Identify which cell holds the provided text, then report its [X, Y] central coordinate. 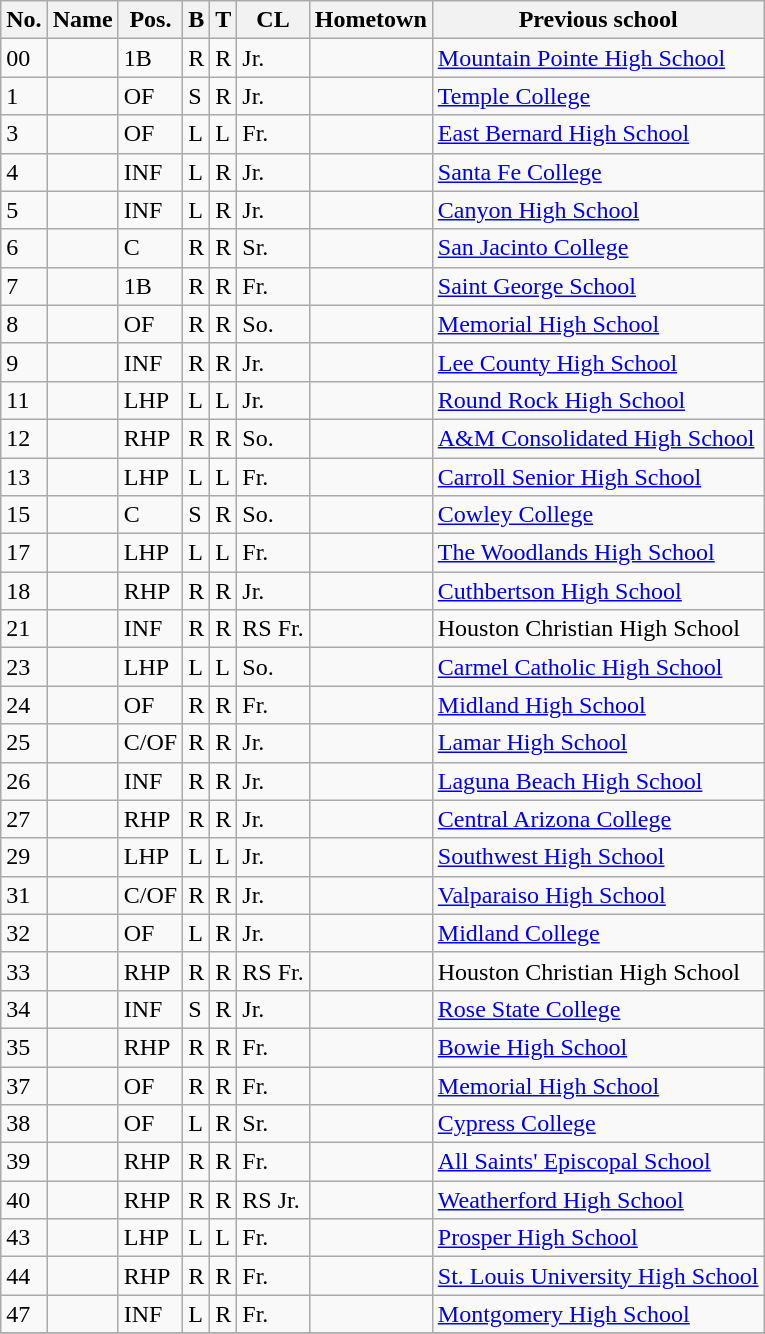
11 [24, 400]
Laguna Beach High School [598, 781]
No. [24, 20]
43 [24, 1238]
Prosper High School [598, 1238]
Name [82, 20]
44 [24, 1276]
Hometown [370, 20]
29 [24, 857]
3 [24, 134]
Valparaiso High School [598, 895]
5 [24, 210]
38 [24, 1124]
6 [24, 248]
12 [24, 438]
T [224, 20]
Pos. [150, 20]
34 [24, 1009]
Carroll Senior High School [598, 477]
40 [24, 1200]
35 [24, 1047]
Mountain Pointe High School [598, 58]
1 [24, 96]
37 [24, 1085]
23 [24, 667]
Midland College [598, 933]
Round Rock High School [598, 400]
39 [24, 1162]
31 [24, 895]
Weatherford High School [598, 1200]
San Jacinto College [598, 248]
B [196, 20]
24 [24, 705]
Cuthbertson High School [598, 591]
9 [24, 362]
Rose State College [598, 1009]
Lee County High School [598, 362]
33 [24, 971]
Previous school [598, 20]
Canyon High School [598, 210]
Carmel Catholic High School [598, 667]
RS Jr. [273, 1200]
Midland High School [598, 705]
26 [24, 781]
Santa Fe College [598, 172]
Cowley College [598, 515]
47 [24, 1314]
4 [24, 172]
25 [24, 743]
17 [24, 553]
The Woodlands High School [598, 553]
7 [24, 286]
21 [24, 629]
Temple College [598, 96]
00 [24, 58]
18 [24, 591]
All Saints' Episcopal School [598, 1162]
Lamar High School [598, 743]
A&M Consolidated High School [598, 438]
East Bernard High School [598, 134]
Saint George School [598, 286]
8 [24, 324]
Southwest High School [598, 857]
15 [24, 515]
Bowie High School [598, 1047]
32 [24, 933]
27 [24, 819]
St. Louis University High School [598, 1276]
Cypress College [598, 1124]
CL [273, 20]
Central Arizona College [598, 819]
Montgomery High School [598, 1314]
13 [24, 477]
